From the cell containing the given text, extract its center point as (x, y) coordinate. 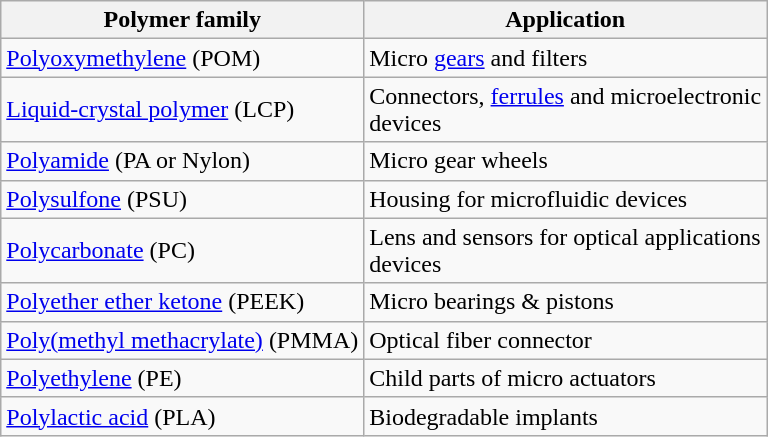
Biodegradable implants (566, 416)
Optical fiber connector (566, 340)
Micro bearings & pistons (566, 302)
Polylactic acid (PLA) (182, 416)
Child parts of micro actuators (566, 378)
Polyamide (PA or Nylon) (182, 161)
Application (566, 20)
Micro gears and filters (566, 58)
Liquid-crystal polymer (LCP) (182, 110)
Poly(methyl methacrylate) (PMMA) (182, 340)
Housing for microfluidic devices (566, 199)
Polymer family (182, 20)
Connectors, ferrules and microelectronicdevices (566, 110)
Lens and sensors for optical applicationsdevices (566, 250)
Polyoxymethylene (POM) (182, 58)
Polyethylene (PE) (182, 378)
Polyether ether ketone (PEEK) (182, 302)
Polysulfone (PSU) (182, 199)
Polycarbonate (PC) (182, 250)
Micro gear wheels (566, 161)
